Capture the cell that displays the provided text and extract its (x, y) central coordinate. 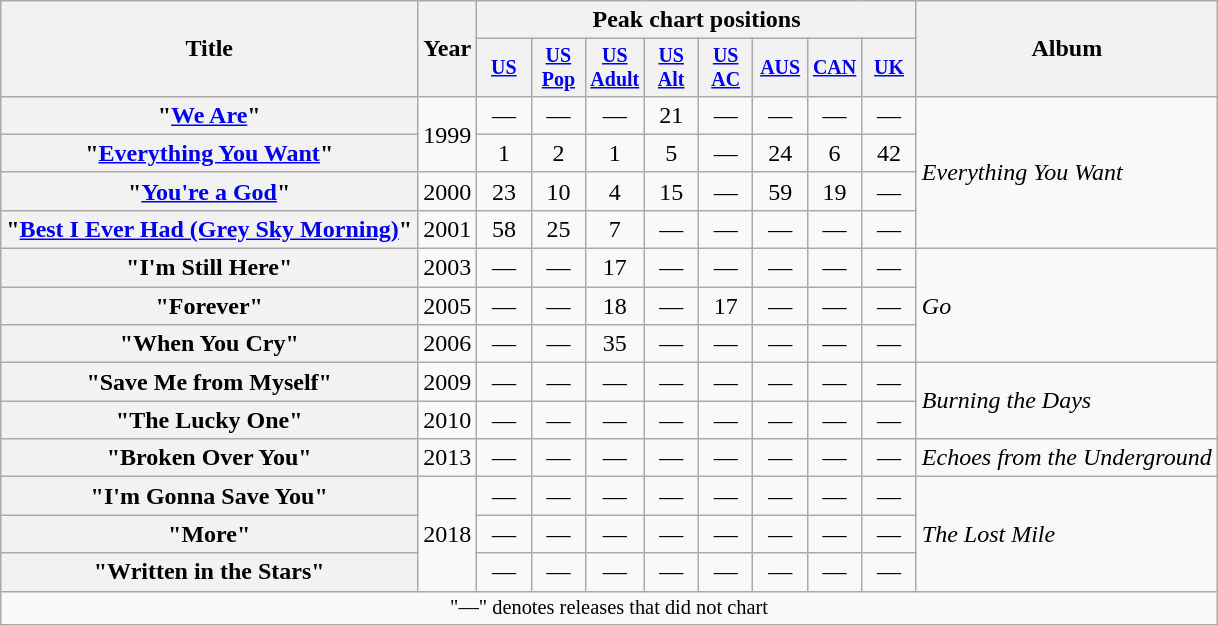
35 (615, 344)
24 (780, 153)
AUS (780, 68)
Everything You Want (1066, 172)
58 (504, 229)
Echoes from the Underground (1066, 458)
2 (558, 153)
2010 (448, 420)
6 (834, 153)
Burning the Days (1066, 401)
"Written in the Stars" (210, 572)
The Lost Mile (1066, 534)
2001 (448, 229)
"We Are" (210, 115)
"Forever" (210, 306)
UK (889, 68)
2000 (448, 191)
2005 (448, 306)
US Pop (558, 68)
Year (448, 49)
59 (780, 191)
CAN (834, 68)
25 (558, 229)
"The Lucky One" (210, 420)
42 (889, 153)
4 (615, 191)
"Best I Ever Had (Grey Sky Morning)" (210, 229)
Go (1066, 306)
"When You Cry" (210, 344)
"I'm Gonna Save You" (210, 496)
15 (671, 191)
USAC (725, 68)
Title (210, 49)
USAdult (615, 68)
"Everything You Want" (210, 153)
7 (615, 229)
21 (671, 115)
"More" (210, 534)
"I'm Still Here" (210, 268)
2006 (448, 344)
23 (504, 191)
"—" denotes releases that did not chart (610, 608)
USAlt (671, 68)
10 (558, 191)
"You're a God" (210, 191)
Album (1066, 49)
2003 (448, 268)
5 (671, 153)
2009 (448, 382)
US (504, 68)
1999 (448, 134)
19 (834, 191)
2013 (448, 458)
"Broken Over You" (210, 458)
Peak chart positions (697, 20)
"Save Me from Myself" (210, 382)
18 (615, 306)
2018 (448, 534)
